Identify which cell holds the provided text, then report its [x, y] central coordinate. 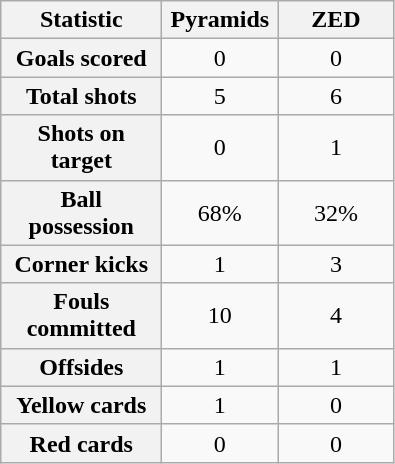
Fouls committed [82, 316]
10 [220, 316]
Shots on target [82, 148]
Total shots [82, 96]
Pyramids [220, 20]
Offsides [82, 367]
Yellow cards [82, 405]
Ball possession [82, 212]
ZED [336, 20]
Statistic [82, 20]
Corner kicks [82, 264]
68% [220, 212]
Red cards [82, 443]
32% [336, 212]
3 [336, 264]
5 [220, 96]
6 [336, 96]
4 [336, 316]
Goals scored [82, 58]
